Output the (X, Y) coordinate of the center of the cell containing the given text.  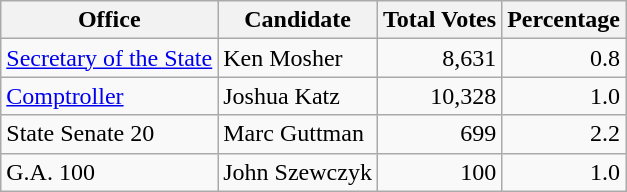
Secretary of the State (110, 58)
Candidate (298, 20)
8,631 (439, 58)
Ken Mosher (298, 58)
Marc Guttman (298, 134)
Office (110, 20)
State Senate 20 (110, 134)
Total Votes (439, 20)
10,328 (439, 96)
Comptroller (110, 96)
John Szewczyk (298, 172)
699 (439, 134)
0.8 (564, 58)
2.2 (564, 134)
100 (439, 172)
Joshua Katz (298, 96)
G.A. 100 (110, 172)
Percentage (564, 20)
